Pinpoint the cell where the given text exists, returning its (x, y) midpoint coordinate. 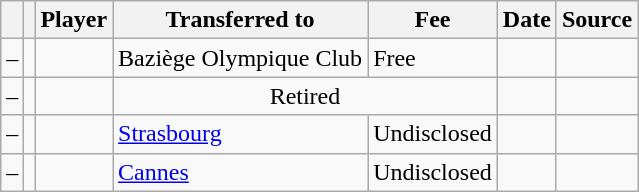
Cannes (240, 172)
Date (526, 20)
Fee (433, 20)
Transferred to (240, 20)
Retired (306, 96)
Baziège Olympique Club (240, 58)
Strasbourg (240, 134)
Player (74, 20)
Source (596, 20)
Free (433, 58)
